From the cell containing the given text, extract its center point as [x, y] coordinate. 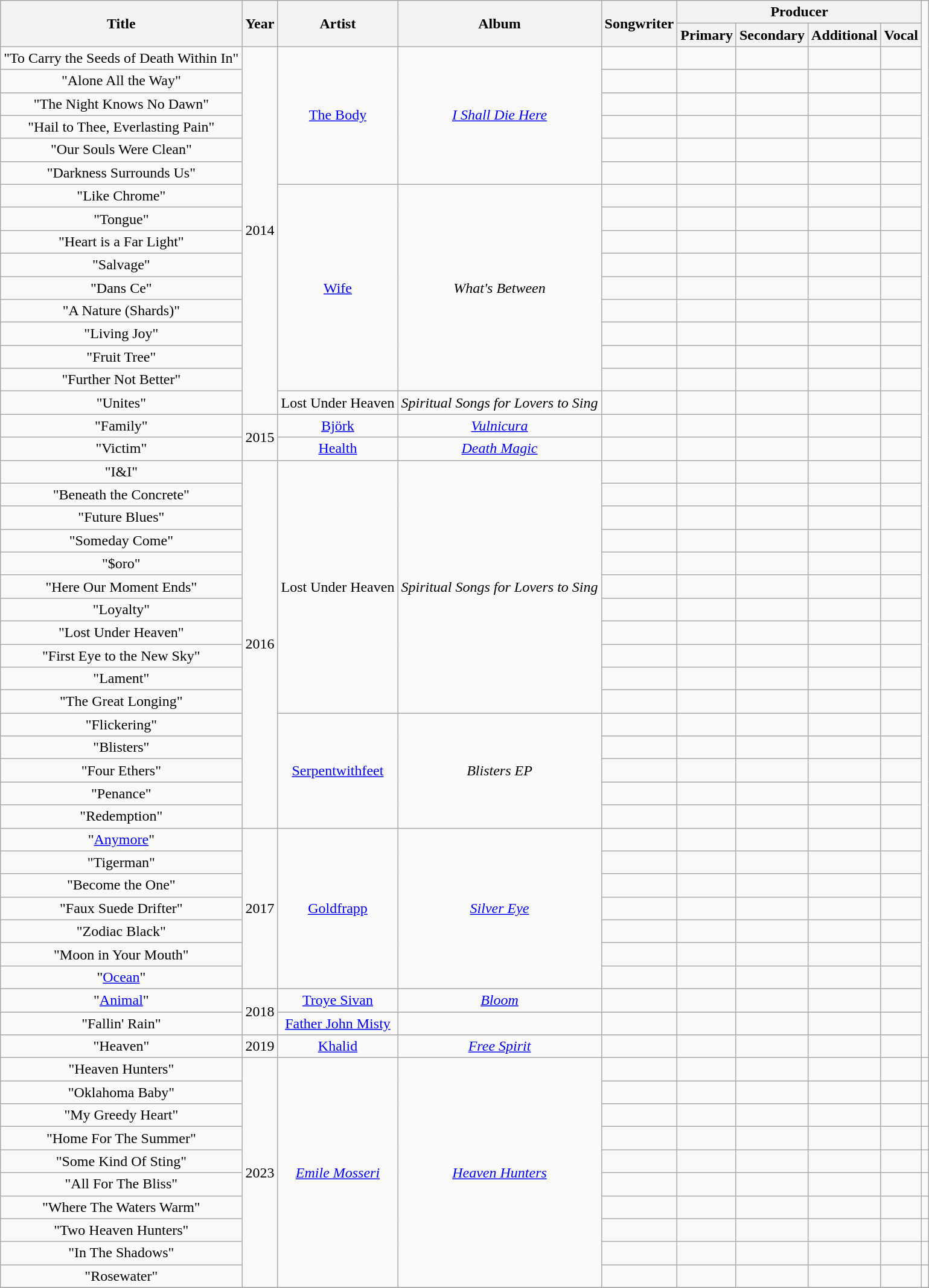
Songwriter [639, 24]
"Tigerman" [121, 862]
"Become the One" [121, 885]
"Unites" [121, 403]
"Family" [121, 426]
"Where The Waters Warm" [121, 1207]
"The Great Longing" [121, 702]
"Heart is a Far Light" [121, 242]
"Four Ethers" [121, 771]
"The Night Knows No Dawn" [121, 104]
"Heaven" [121, 1046]
"Two Heaven Hunters" [121, 1230]
"Victim" [121, 449]
"Alone All the Way" [121, 81]
"$oro" [121, 563]
"Faux Suede Drifter" [121, 908]
"Zodiac Black" [121, 931]
Artist [338, 24]
2018 [260, 1011]
2019 [260, 1046]
Serpentwithfeet [338, 771]
"In The Shadows" [121, 1253]
"Rosewater" [121, 1276]
"I&I" [121, 472]
"Heaven Hunters" [121, 1069]
Troye Sivan [338, 1000]
"Salvage" [121, 264]
"Home For The Summer" [121, 1138]
Free Spirit [500, 1046]
"Moon in Your Mouth" [121, 954]
"Hail to Thee, Everlasting Pain" [121, 127]
"Future Blues" [121, 517]
"Flickering" [121, 725]
Producer [799, 12]
Year [260, 24]
"Beneath the Concrete" [121, 495]
Silver Eye [500, 908]
"Loyalty" [121, 609]
"Further Not Better" [121, 380]
Blisters EP [500, 771]
Album [500, 24]
"Penance" [121, 793]
Wife [338, 287]
"A Nature (Shards)" [121, 311]
2017 [260, 908]
2015 [260, 437]
2023 [260, 1173]
"Blisters" [121, 748]
"All For The Bliss" [121, 1184]
"Fruit Tree" [121, 357]
Heaven Hunters [500, 1173]
"Someday Come" [121, 540]
Father John Misty [338, 1024]
Bloom [500, 1000]
Emile Mosseri [338, 1173]
Title [121, 24]
Health [338, 449]
The Body [338, 115]
"Like Chrome" [121, 196]
"My Greedy Heart" [121, 1115]
Björk [338, 426]
"Ocean" [121, 977]
Additional [844, 35]
2014 [260, 231]
"Redemption" [121, 816]
"Tongue" [121, 219]
Khalid [338, 1046]
"Anymore" [121, 839]
"Dans Ce" [121, 288]
Primary [707, 35]
"Lament" [121, 679]
"Living Joy" [121, 334]
Death Magic [500, 449]
"Oklahoma Baby" [121, 1092]
"Lost Under Heaven" [121, 632]
I Shall Die Here [500, 115]
Vulnicura [500, 426]
"To Carry the Seeds of Death Within In" [121, 58]
"Some Kind Of Sting" [121, 1161]
Vocal [901, 35]
What's Between [500, 287]
Goldfrapp [338, 908]
"Here Our Moment Ends" [121, 586]
"Animal" [121, 1000]
"Darkness Surrounds Us" [121, 173]
"Fallin' Rain" [121, 1024]
Secondary [771, 35]
"First Eye to the New Sky" [121, 655]
2016 [260, 644]
"Our Souls Were Clean" [121, 150]
